Return the [X, Y] coordinate for the center point of the cell that contains the specified text.  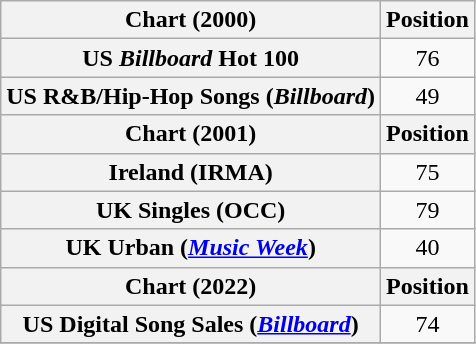
76 [428, 58]
40 [428, 248]
UK Singles (OCC) [191, 210]
79 [428, 210]
UK Urban (Music Week) [191, 248]
Chart (2000) [191, 20]
US Digital Song Sales (Billboard) [191, 324]
75 [428, 172]
74 [428, 324]
Chart (2022) [191, 286]
Ireland (IRMA) [191, 172]
Chart (2001) [191, 134]
US Billboard Hot 100 [191, 58]
49 [428, 96]
US R&B/Hip-Hop Songs (Billboard) [191, 96]
